Find where the given text appears and provide that cell's center as [X, Y] coordinate. 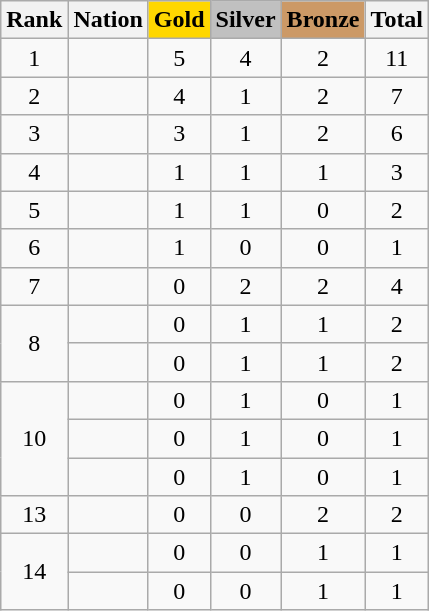
10 [34, 438]
Nation [108, 20]
13 [34, 515]
14 [34, 572]
8 [34, 343]
Silver [246, 20]
Rank [34, 20]
Gold [179, 20]
Bronze [323, 20]
11 [397, 58]
Total [397, 20]
